Scan for the cell matching the given text and deliver its (X, Y) coordinate at center. 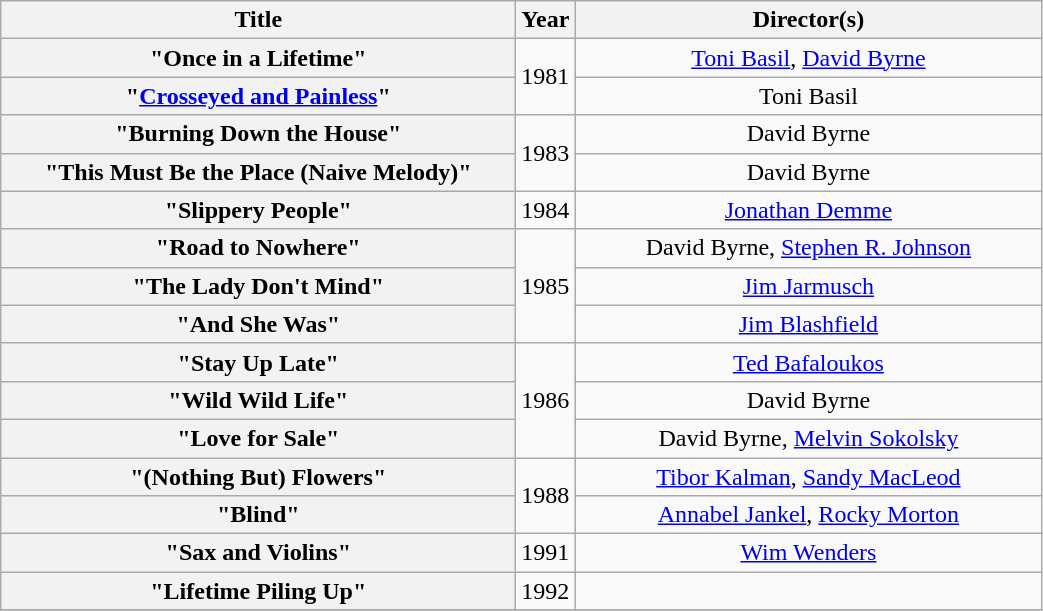
Title (258, 20)
"Crosseyed and Painless" (258, 96)
Wim Wenders (808, 553)
Director(s) (808, 20)
1983 (546, 153)
"Slippery People" (258, 210)
Toni Basil (808, 96)
"Lifetime Piling Up" (258, 591)
1991 (546, 553)
"And She Was" (258, 324)
Year (546, 20)
"Blind" (258, 515)
Jonathan Demme (808, 210)
Jim Blashfield (808, 324)
David Byrne, Melvin Sokolsky (808, 438)
"Burning Down the House" (258, 134)
1984 (546, 210)
1986 (546, 400)
"Wild Wild Life" (258, 400)
Ted Bafaloukos (808, 362)
1985 (546, 286)
Toni Basil, David Byrne (808, 58)
"The Lady Don't Mind" (258, 286)
Annabel Jankel, Rocky Morton (808, 515)
"(Nothing But) Flowers" (258, 477)
"Love for Sale" (258, 438)
"Stay Up Late" (258, 362)
Jim Jarmusch (808, 286)
"Road to Nowhere" (258, 248)
Tibor Kalman, Sandy MacLeod (808, 477)
1988 (546, 496)
1981 (546, 77)
"Once in a Lifetime" (258, 58)
David Byrne, Stephen R. Johnson (808, 248)
"Sax and Violins" (258, 553)
1992 (546, 591)
"This Must Be the Place (Naive Melody)" (258, 172)
